Return the [x, y] coordinate for the center point of the cell that contains the specified text.  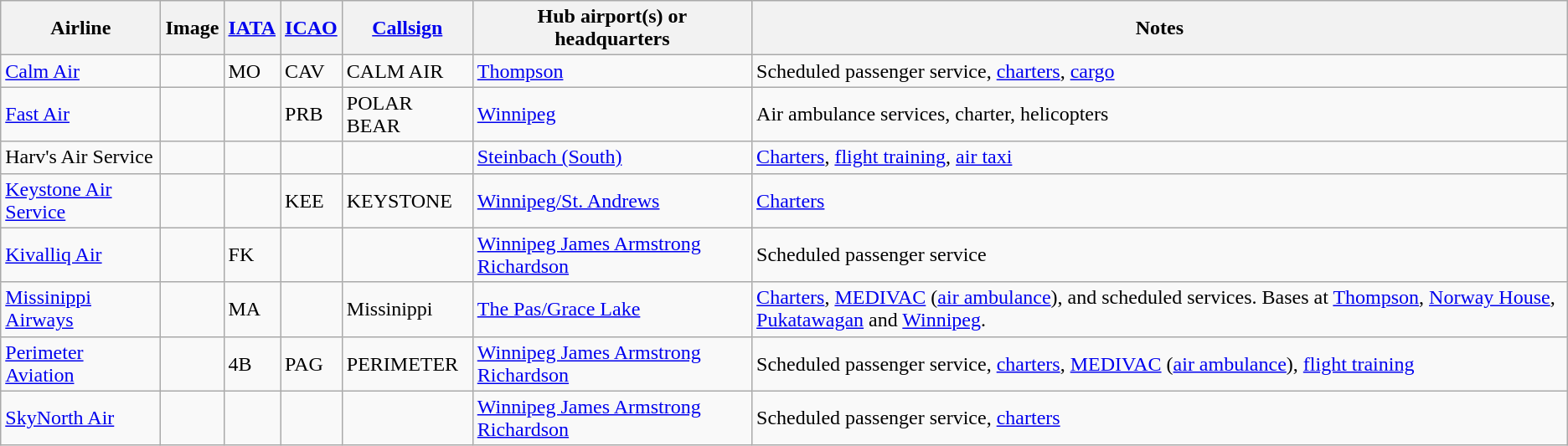
Fast Air [80, 114]
PAG [312, 363]
Scheduled passenger service, charters, cargo [1160, 71]
Hub airport(s) orheadquarters [611, 28]
IATA [252, 28]
Scheduled passenger service, charters, MEDIVAC (air ambulance), flight training [1160, 363]
Winnipeg/St. Andrews [611, 201]
Scheduled passenger service [1160, 254]
The Pas/Grace Lake [611, 310]
FK [252, 254]
Steinbach (South) [611, 157]
KEE [312, 201]
MA [252, 310]
Thompson [611, 71]
SkyNorth Air [80, 418]
Winnipeg [611, 114]
Air ambulance services, charter, helicopters [1160, 114]
Image [193, 28]
Kivalliq Air [80, 254]
Scheduled passenger service, charters [1160, 418]
PRB [312, 114]
Perimeter Aviation [80, 363]
Callsign [407, 28]
PERIMETER [407, 363]
Harv's Air Service [80, 157]
4B [252, 363]
CAV [312, 71]
Airline [80, 28]
CALM AIR [407, 71]
Charters, MEDIVAC (air ambulance), and scheduled services. Bases at Thompson, Norway House, Pukatawagan and Winnipeg. [1160, 310]
KEYSTONE [407, 201]
MO [252, 71]
Missinippi [407, 310]
POLAR BEAR [407, 114]
Charters, flight training, air taxi [1160, 157]
Notes [1160, 28]
Charters [1160, 201]
Keystone Air Service [80, 201]
Missinippi Airways [80, 310]
Calm Air [80, 71]
ICAO [312, 28]
